From the cell containing the given text, extract its center point as (X, Y) coordinate. 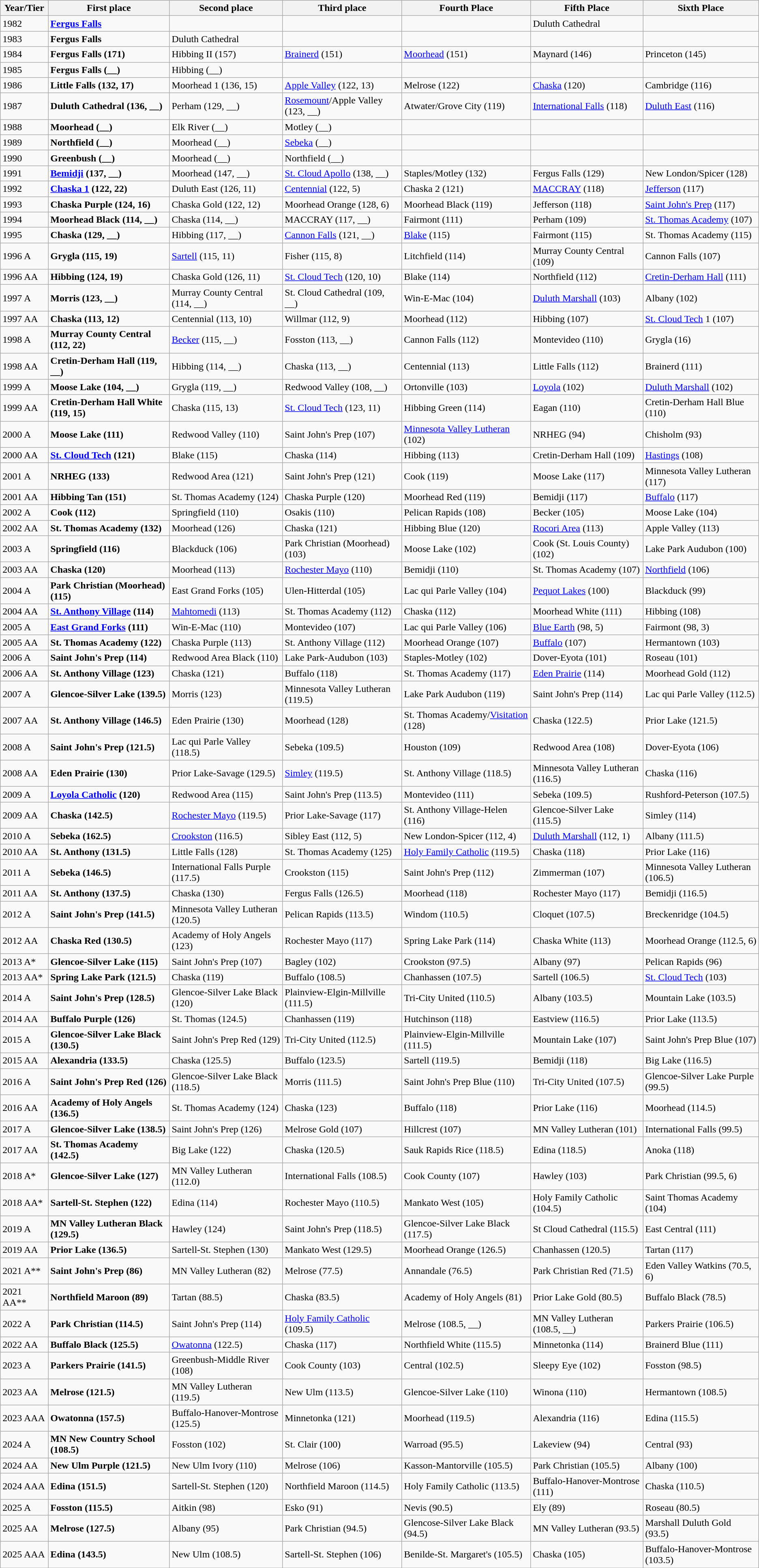
Winona (110) (587, 1392)
Second place (226, 8)
East Central (111) (701, 1229)
Moorhead Black (119) (466, 204)
Crookston (116.5) (226, 836)
1987 (24, 106)
St. Anthony Village (112) (342, 642)
St. Cloud Tech (121) (109, 455)
Fourth Place (466, 8)
Chaska (114) (342, 455)
Chaska Gold (122, 12) (226, 204)
St. Anthony Village (123) (109, 673)
2010 A (24, 836)
Sartell-St. Stephen (120) (226, 1486)
Buffalo (107) (587, 642)
Greenbush (__) (109, 158)
2010 AA (24, 851)
Moorhead (126) (226, 528)
2013 AA* (24, 977)
Northfield Maroon (114.5) (342, 1486)
Duluth East (116) (701, 106)
Warroad (95.5) (466, 1445)
Moorhead (114.5) (701, 1108)
St. Thomas Academy (125) (342, 851)
Redwood Valley (110) (226, 434)
St. Anthony Village (114) (109, 612)
Hibbing Green (114) (466, 408)
Minnesota Valley Lutheran (117) (701, 476)
2023 AAA (24, 1418)
Moorhead Red (119) (466, 497)
Rocori Area (113) (587, 528)
St. Thomas Academy (112) (342, 612)
Litchfield (114) (466, 256)
Moorhead (112) (466, 319)
New London-Spicer (112, 4) (466, 836)
Minnesota Valley Lutheran (106.5) (701, 873)
Albany (102) (701, 298)
2024 AA (24, 1465)
2024 AAA (24, 1486)
St. Cloud Tech (103) (701, 977)
Greenbush-Middle River (108) (226, 1365)
2022 AA (24, 1345)
Sebeka (162.5) (109, 836)
Ulen-Hitterdal (105) (342, 591)
Cretin-Derham Hall (119, __) (109, 366)
2004 AA (24, 612)
Cloquet (107.5) (587, 914)
1989 (24, 142)
Sartell (106.5) (587, 977)
Chaska (105) (587, 1554)
Year/Tier (24, 8)
Kasson-Mantorville (105.5) (466, 1465)
Zimmerman (107) (587, 873)
2000 A (24, 434)
Windom (110.5) (466, 914)
Chanhassen (119) (342, 1019)
Sartell-St. Stephen (106) (342, 1554)
Central (102.5) (466, 1365)
2005 AA (24, 642)
Hibbing (124, 19) (109, 277)
2001 A (24, 476)
Springfield (110) (226, 512)
Moose Lake (104) (701, 512)
2017 A (24, 1129)
St. Cloud Tech (123, 11) (342, 408)
Tartan (117) (701, 1250)
Rushford-Peterson (107.5) (701, 794)
Mountain Lake (103.5) (701, 998)
Albany (111.5) (701, 836)
Breckenridge (104.5) (701, 914)
Apple Valley (122, 13) (342, 85)
Academy of Holy Angels (81) (466, 1297)
Edina (115.5) (701, 1418)
2023 AA (24, 1392)
Tri-City United (110.5) (466, 998)
1986 (24, 85)
Holy Family Catholic (104.5) (587, 1202)
Perham (109) (587, 220)
2008 A (24, 747)
MACCRAY (118) (587, 189)
Sebeka (__) (342, 142)
Park Christian (Moorhead) (103) (342, 549)
Pelican Rapids (113.5) (342, 914)
2000 AA (24, 455)
Win-E-Mac (104) (466, 298)
Holy Family Catholic (109.5) (342, 1324)
Cretin-Derham Hall (109) (587, 455)
Owatonna (157.5) (109, 1418)
Owatonna (122.5) (226, 1345)
Hibbing (108) (701, 612)
Cambridge (116) (701, 85)
Fosston (113, __) (342, 340)
2017 AA (24, 1149)
Fergus Falls (171) (109, 54)
Grygla (119, __) (226, 387)
Fairmont (98, 3) (701, 627)
Hutchinson (118) (466, 1019)
1994 (24, 220)
2006 AA (24, 673)
Bemidji (118) (587, 1061)
Hibbing Blue (120) (466, 528)
1999 AA (24, 408)
Sartell (115, 11) (226, 256)
St. Thomas Academy (117) (466, 673)
Chaska (115, 13) (226, 408)
Little Falls (128) (226, 851)
Pequot Lakes (100) (587, 591)
Brainerd (151) (342, 54)
Cook (112) (109, 512)
Becker (115, __) (226, 340)
Chaska (122.5) (587, 720)
Hibbing (107) (587, 319)
Apple Valley (113) (701, 528)
Chaska Purple (120) (342, 497)
Sartell-St. Stephen (122) (109, 1202)
New Ulm Ivory (110) (226, 1465)
2021 A** (24, 1271)
Edina (118.5) (587, 1149)
Roseau (101) (701, 658)
Moorhead Orange (112.5, 6) (701, 941)
Blake (114) (466, 277)
Centennial (122, 5) (342, 189)
Sleepy Eye (102) (587, 1365)
1991 (24, 173)
MN New Country School (108.5) (109, 1445)
Lac qui Parle Valley (104) (466, 591)
Duluth Marshall (102) (701, 387)
1990 (24, 158)
Fergus Falls (129) (587, 173)
Chaska (118) (587, 851)
St. Anthony Village (146.5) (109, 720)
2002 A (24, 512)
Hastings (108) (701, 455)
Simley (114) (701, 815)
MN Valley Lutheran (82) (226, 1271)
Glencoe-Silver Lake (115) (109, 962)
Glencose-Silver Lake Black (94.5) (466, 1528)
Melrose (106) (342, 1465)
1982 (24, 24)
2022 A (24, 1324)
Houston (109) (466, 747)
Saint John's Prep (121) (342, 476)
Northfield Maroon (89) (109, 1297)
Little Falls (132, 17) (109, 85)
Cannon Falls (112) (466, 340)
Sartell (119.5) (466, 1061)
Fosston (115.5) (109, 1507)
Jefferson (118) (587, 204)
2018 AA* (24, 1202)
2006 A (24, 658)
First place (109, 8)
Saint John's Prep (112) (466, 873)
2023 A (24, 1365)
Duluth East (126, 11) (226, 189)
Fosston (102) (226, 1445)
Buffalo-Hanover-Montrose (111) (587, 1486)
Melrose (108.5, __) (466, 1324)
Duluth Marshall (112, 1) (587, 836)
Buffalo (117) (701, 497)
Chaska 2 (121) (466, 189)
Cretin-Derham Hall (111) (701, 277)
Saint John's Prep Red (129) (226, 1040)
Cook County (107) (466, 1176)
2015 A (24, 1040)
2019 AA (24, 1250)
St. Thomas (124.5) (226, 1019)
Prior Lake Gold (80.5) (587, 1297)
Park Christian (94.5) (342, 1528)
Elk River (__) (226, 127)
Dover-Eyota (101) (587, 658)
Glencoe-Silver Lake Black (118.5) (226, 1081)
Prior Lake-Savage (129.5) (226, 773)
Saint John's Prep (128.5) (109, 998)
Redwood Area Black (110) (226, 658)
St. Thomas Academy/Visitation (128) (466, 720)
Esko (91) (342, 1507)
Buffalo-Hanover-Montrose (125.5) (226, 1418)
Minnesota Valley Lutheran (102) (466, 434)
Lake Park Audubon (119) (466, 694)
Moorhead Orange (126.5) (466, 1250)
Ortonville (103) (466, 387)
Glencoe-Silver Lake Purple (99.5) (701, 1081)
1985 (24, 70)
St. Thomas Academy (115) (701, 235)
St. Cloud Tech (120, 10) (342, 277)
Hibbing II (157) (226, 54)
Chanhassen (107.5) (466, 977)
Crookston (115) (342, 873)
Moorhead (119.5) (466, 1418)
Rosemount/Apple Valley (123, __) (342, 106)
Prior Lake-Savage (117) (342, 815)
East Grand Forks (105) (226, 591)
Chaska (123) (342, 1108)
2009 AA (24, 815)
Saint John's Prep Blue (107) (701, 1040)
Crookston (97.5) (466, 962)
Lake Park-Audubon (103) (342, 658)
MN Valley Lutheran (101) (587, 1129)
Albany (95) (226, 1528)
Minnetonka (121) (342, 1418)
Buffalo-Hanover-Montrose (103.5) (701, 1554)
Central (93) (701, 1445)
Prior Lake (121.5) (701, 720)
Sixth Place (701, 8)
Chaska (117) (342, 1345)
Cannon Falls (121, __) (342, 235)
Alexandria (116) (587, 1418)
Academy of Holy Angels (123) (226, 941)
Atwater/Grove City (119) (466, 106)
Minnesota Valley Lutheran (120.5) (226, 914)
Saint John's Prep (117) (701, 204)
Nevis (90.5) (466, 1507)
Moorhead Gold (112) (701, 673)
Moorhead 1 (136, 15) (226, 85)
Pelican Rapids (96) (701, 962)
Morris (123, __) (109, 298)
Cook County (103) (342, 1365)
Ely (89) (587, 1507)
Mankato West (105) (466, 1202)
Redwood Valley (108, __) (342, 387)
Blackduck (99) (701, 591)
St. Thomas Academy (122) (109, 642)
Mountain Lake (107) (587, 1040)
Moorhead Orange (107) (466, 642)
Becker (105) (587, 512)
Holy Family Catholic (113.5) (466, 1486)
Hibbing (__) (226, 70)
Academy of Holy Angels (136.5) (109, 1108)
Albany (103.5) (587, 998)
Moorhead (113) (226, 570)
Simley (119.5) (342, 773)
Chaska Red (130.5) (109, 941)
Saint John's Prep (113.5) (342, 794)
Chaska Gold (126, 11) (226, 277)
Melrose (122) (466, 85)
Edina (114) (226, 1202)
Chaska (114, __) (226, 220)
Glencoe-Silver Lake (127) (109, 1176)
Saint John's Prep Blue (110) (466, 1081)
Park Christian Red (71.5) (587, 1271)
1999 A (24, 387)
2007 AA (24, 720)
Buffalo Black (78.5) (701, 1297)
New Ulm Purple (121.5) (109, 1465)
Chaska White (113) (587, 941)
Staples/Motley (132) (466, 173)
MN Valley Lutheran (108.5, __) (587, 1324)
Murray County Central (114, __) (226, 298)
Chaska (113, 12) (109, 319)
Park Christian (Moorhead) (115) (109, 591)
2015 AA (24, 1061)
2019 A (24, 1229)
2014 AA (24, 1019)
1988 (24, 127)
St. Anthony (131.5) (109, 851)
2012 AA (24, 941)
1984 (24, 54)
1992 (24, 189)
1997 A (24, 298)
Moorhead Black (114, __) (109, 220)
Melrose Gold (107) (342, 1129)
2021 AA** (24, 1297)
Marshall Duluth Gold (93.5) (701, 1528)
Edina (151.5) (109, 1486)
Cretin-Derham Hall Blue (110) (701, 408)
Benilde-St. Margaret's (105.5) (466, 1554)
Tri-City United (112.5) (342, 1040)
Moorhead (151) (466, 54)
Chisholm (93) (701, 434)
St. Cloud Tech 1 (107) (701, 319)
Cook (119) (466, 476)
Blue Earth (98, 5) (587, 627)
Cretin-Derham Hall White (119, 15) (109, 408)
Big Lake (122) (226, 1149)
Hawley (103) (587, 1176)
Albany (97) (587, 962)
Duluth Marshall (103) (587, 298)
2009 A (24, 794)
Chaska (125.5) (226, 1061)
2005 A (24, 627)
Win-E-Mac (110) (226, 627)
Rochester Mayo (110) (342, 570)
New Ulm (108.5) (226, 1554)
Sartell-St. Stephen (130) (226, 1250)
Chaska 1 (122, 22) (109, 189)
Blackduck (106) (226, 549)
2002 AA (24, 528)
Grygla (115, 19) (109, 256)
Chaska (129, __) (109, 235)
Bemidji (117) (587, 497)
Moose Lake (104, __) (109, 387)
Hibbing (114, __) (226, 366)
Eagan (110) (587, 408)
Parkers Prairie (141.5) (109, 1365)
1997 AA (24, 319)
Melrose (127.5) (109, 1528)
Northfield (106) (701, 570)
Murray County Central (112, 22) (109, 340)
Moorhead (147, __) (226, 173)
International Falls (118) (587, 106)
Redwood Area (108) (587, 747)
1983 (24, 39)
Chaska Purple (124, 16) (109, 204)
Eden Prairie (114) (587, 673)
Hibbing (117, __) (226, 235)
Spring Lake Park (114) (466, 941)
2011 A (24, 873)
Sauk Rapids Rice (118.5) (466, 1149)
Dover-Eyota (106) (701, 747)
Morris (111.5) (342, 1081)
Bemidji (116.5) (701, 894)
1993 (24, 204)
2013 A* (24, 962)
Chaska (130) (226, 894)
Lake Park Audubon (100) (701, 549)
Chaska (120.5) (342, 1149)
2004 A (24, 591)
Hawley (124) (226, 1229)
Montevideo (107) (342, 627)
St. Thomas Academy (132) (109, 528)
Saint John's Prep (126) (226, 1129)
2007 A (24, 694)
Glencoe-Silver Lake (138.5) (109, 1129)
Chaska (110.5) (701, 1486)
Chaska (119) (226, 977)
Moose Lake (102) (466, 549)
Minnetonka (114) (587, 1345)
St. Anthony Village (118.5) (466, 773)
Pelican Rapids (108) (466, 512)
Moose Lake (111) (109, 434)
Saint Thomas Academy (104) (701, 1202)
Staples-Motley (102) (466, 658)
Fairmont (115) (587, 235)
Holy Family Catholic (119.5) (466, 851)
Princeton (145) (701, 54)
Fifth Place (587, 8)
Parkers Prairie (106.5) (701, 1324)
Saint John's Prep (121.5) (109, 747)
Saint John's Prep (141.5) (109, 914)
NRHEG (133) (109, 476)
Montevideo (110) (587, 340)
Glencoe-Silver Lake (110) (466, 1392)
New London/Spicer (128) (701, 173)
St. Clair (100) (342, 1445)
2014 A (24, 998)
Tri-City United (107.5) (587, 1081)
2025 AA (24, 1528)
International Falls (99.5) (701, 1129)
2001 AA (24, 497)
Albany (100) (701, 1465)
Anoka (118) (701, 1149)
1995 (24, 235)
Chaska Purple (113) (226, 642)
Minnesota Valley Lutheran (116.5) (587, 773)
Sebeka (146.5) (109, 873)
Prior Lake (113.5) (701, 1019)
Melrose (121.5) (109, 1392)
Glencoe-Silver Lake Black (130.5) (109, 1040)
2008 AA (24, 773)
International Falls (108.5) (342, 1176)
Jefferson (117) (701, 189)
St. Cloud Cathedral (109, __) (342, 298)
Bagley (102) (342, 962)
2018 A* (24, 1176)
1998 AA (24, 366)
Mankato West (129.5) (342, 1250)
Hibbing (113) (466, 455)
2024 A (24, 1445)
Little Falls (112) (587, 366)
Hermantown (103) (701, 642)
Annandale (76.5) (466, 1271)
St. Anthony (137.5) (109, 894)
Redwood Area (121) (226, 476)
Mahtomedi (113) (226, 612)
1996 AA (24, 277)
Melrose (77.5) (342, 1271)
Chanhassen (120.5) (587, 1250)
MN Valley Lutheran (93.5) (587, 1528)
Glencoe-Silver Lake Black (120) (226, 998)
Spring Lake Park (121.5) (109, 977)
Buffalo Black (125.5) (109, 1345)
2012 A (24, 914)
Chaska (116) (701, 773)
Lac qui Parle Valley (106) (466, 627)
2003 AA (24, 570)
Bemidji (137, __) (109, 173)
Montevideo (111) (466, 794)
Fosston (98.5) (701, 1365)
St. Cloud Apollo (138, __) (342, 173)
Rochester Mayo (119.5) (226, 815)
Chaska (142.5) (109, 815)
Moose Lake (117) (587, 476)
MACCRAY (117, __) (342, 220)
Aitkin (98) (226, 1507)
Big Lake (116.5) (701, 1061)
Northfield White (115.5) (466, 1345)
MN Valley Lutheran Black (129.5) (109, 1229)
Minnesota Valley Lutheran (119.5) (342, 694)
Murray County Central (109) (587, 256)
Lac qui Parle Valley (112.5) (701, 694)
Prior Lake (136.5) (109, 1250)
Chaska (112) (466, 612)
1998 A (24, 340)
Chaska (113, __) (342, 366)
Maynard (146) (587, 54)
NRHEG (94) (587, 434)
2016 A (24, 1081)
Chaska (83.5) (342, 1297)
MN Valley Lutheran (112.0) (226, 1176)
Third place (342, 8)
Loyola Catholic (120) (109, 794)
Centennial (113) (466, 366)
Grygla (16) (701, 340)
Fergus Falls (__) (109, 70)
St Cloud Cathedral (115.5) (587, 1229)
Redwood Area (115) (226, 794)
2025 AAA (24, 1554)
Duluth Cathedral (136, __) (109, 106)
2016 AA (24, 1108)
Park Christian (105.5) (587, 1465)
Glencoe-Silver Lake (115.5) (587, 815)
Buffalo Purple (126) (109, 1019)
2003 A (24, 549)
Cook (St. Louis County) (102) (587, 549)
St. Anthony Village-Helen (116) (466, 815)
Fisher (115, 8) (342, 256)
Brainerd Blue (111) (701, 1345)
Perham (129, __) (226, 106)
Saint John's Prep (118.5) (342, 1229)
Roseau (80.5) (701, 1507)
Glencoe-Silver Lake (139.5) (109, 694)
Moorhead Orange (128, 6) (342, 204)
2011 AA (24, 894)
Fergus Falls (126.5) (342, 894)
Saint John's Prep (86) (109, 1271)
Fairmont (111) (466, 220)
1996 A (24, 256)
MN Valley Lutheran (119.5) (226, 1392)
Centennial (113, 10) (226, 319)
Rochester Mayo (110.5) (342, 1202)
Motley (__) (342, 127)
Osakis (110) (342, 512)
Eastview (116.5) (587, 1019)
Brainerd (111) (701, 366)
Bemidji (110) (466, 570)
New Ulm (113.5) (342, 1392)
Lac qui Parle Valley (118.5) (226, 747)
Moorhead (118) (466, 894)
Glencoe-Silver Lake Black (117.5) (466, 1229)
Cannon Falls (107) (701, 256)
Morris (123) (226, 694)
2025 A (24, 1507)
Park Christian (99.5, 6) (701, 1176)
Tartan (88.5) (226, 1297)
Springfield (116) (109, 549)
Buffalo (108.5) (342, 977)
Hibbing Tan (151) (109, 497)
Eden Valley Watkins (70.5, 6) (701, 1271)
St. Thomas Academy (142.5) (109, 1149)
Loyola (102) (587, 387)
Alexandria (133.5) (109, 1061)
Willmar (112, 9) (342, 319)
Northfield (112) (587, 277)
Moorhead White (111) (587, 612)
Edina (143.5) (109, 1554)
Lakeview (94) (587, 1445)
East Grand Forks (111) (109, 627)
Hillcrest (107) (466, 1129)
Moorhead (128) (342, 720)
Hermantown (108.5) (701, 1392)
International Falls Purple (117.5) (226, 873)
Saint John's Prep Red (126) (109, 1081)
Sibley East (112, 5) (342, 836)
Park Christian (114.5) (109, 1324)
Buffalo (123.5) (342, 1061)
